Output the (X, Y) coordinate of the center of the cell containing the given text.  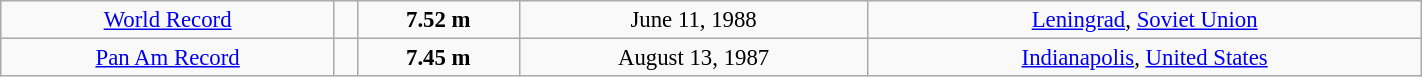
7.45 m (438, 58)
August 13, 1987 (694, 58)
World Record (168, 20)
Indianapolis, United States (1144, 58)
Leningrad, Soviet Union (1144, 20)
7.52 m (438, 20)
Pan Am Record (168, 58)
June 11, 1988 (694, 20)
